Find where the given text appears and provide that cell's center as (X, Y) coordinate. 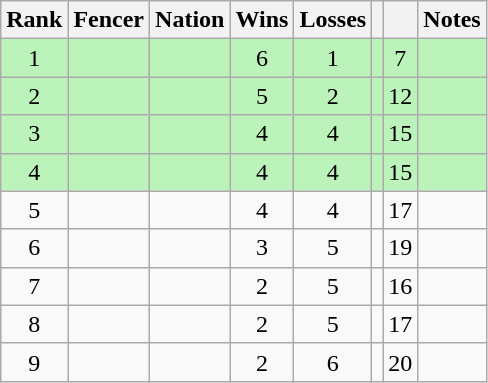
Nation (190, 20)
8 (34, 324)
12 (400, 96)
9 (34, 362)
19 (400, 248)
Fencer (109, 20)
Notes (452, 20)
16 (400, 286)
Wins (262, 20)
Losses (333, 20)
20 (400, 362)
Rank (34, 20)
